Return (X, Y) of the center of cell containing provided text 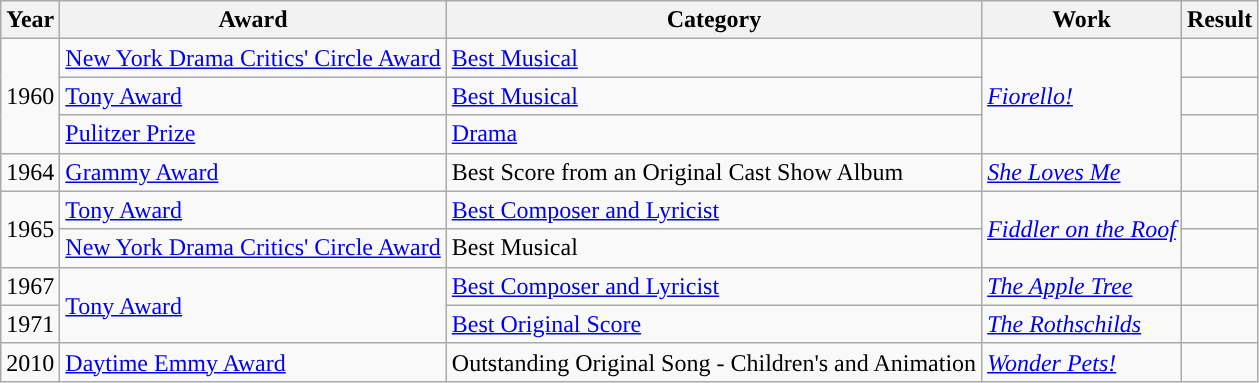
1965 (30, 229)
Pulitzer Prize (253, 134)
Category (714, 20)
Daytime Emmy Award (253, 362)
1960 (30, 96)
Best Original Score (714, 324)
Fiddler on the Roof (1082, 229)
The Apple Tree (1082, 286)
Wonder Pets! (1082, 362)
Result (1219, 20)
The Rothschilds (1082, 324)
Year (30, 20)
1967 (30, 286)
Drama (714, 134)
Award (253, 20)
Best Score from an Original Cast Show Album (714, 172)
Work (1082, 20)
Grammy Award (253, 172)
1964 (30, 172)
1971 (30, 324)
She Loves Me (1082, 172)
Outstanding Original Song - Children's and Animation (714, 362)
Fiorello! (1082, 96)
2010 (30, 362)
